Identify which cell holds the provided text, then report its (x, y) central coordinate. 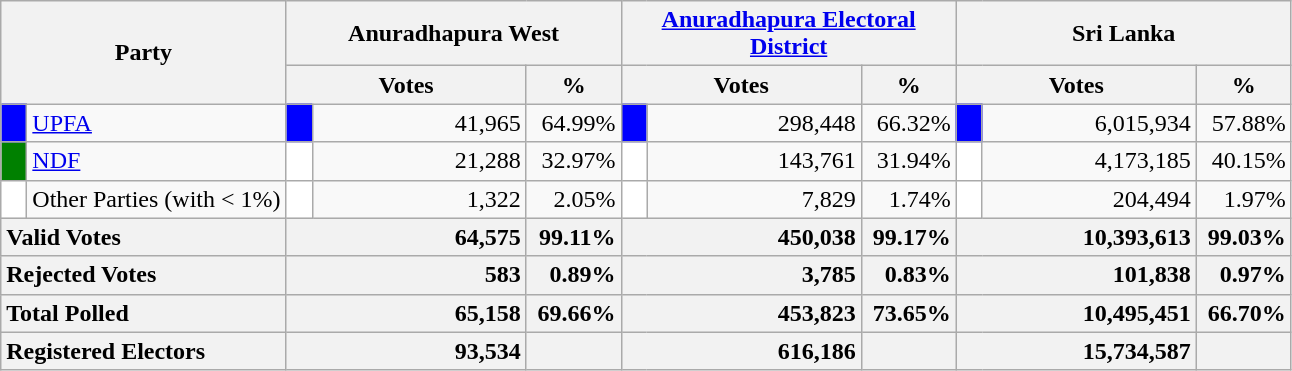
0.89% (574, 275)
65,158 (406, 313)
583 (406, 275)
Valid Votes (144, 237)
Party (144, 52)
4,173,185 (1089, 161)
1,322 (419, 199)
69.66% (574, 313)
73.65% (908, 313)
57.88% (1244, 123)
1.74% (908, 199)
Rejected Votes (144, 275)
Registered Electors (144, 351)
10,393,613 (1076, 237)
Other Parties (with < 1%) (156, 199)
204,494 (1089, 199)
Anuradhapura Electoral District (788, 34)
Anuradhapura West (454, 34)
Sri Lanka (1124, 34)
0.97% (1244, 275)
143,761 (754, 161)
6,015,934 (1089, 123)
66.70% (1244, 313)
66.32% (908, 123)
41,965 (419, 123)
31.94% (908, 161)
15,734,587 (1076, 351)
NDF (156, 161)
UPFA (156, 123)
99.11% (574, 237)
7,829 (754, 199)
453,823 (741, 313)
21,288 (419, 161)
101,838 (1076, 275)
64,575 (406, 237)
10,495,451 (1076, 313)
40.15% (1244, 161)
450,038 (741, 237)
99.03% (1244, 237)
1.97% (1244, 199)
2.05% (574, 199)
32.97% (574, 161)
99.17% (908, 237)
298,448 (754, 123)
93,534 (406, 351)
3,785 (741, 275)
616,186 (741, 351)
0.83% (908, 275)
Total Polled (144, 313)
64.99% (574, 123)
